Identify which cell holds the provided text, then report its (X, Y) central coordinate. 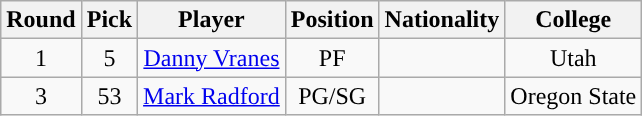
53 (109, 96)
Player (212, 20)
Nationality (442, 20)
3 (41, 96)
College (574, 20)
PG/SG (332, 96)
PF (332, 58)
1 (41, 58)
Mark Radford (212, 96)
Position (332, 20)
Utah (574, 58)
Oregon State (574, 96)
5 (109, 58)
Danny Vranes (212, 58)
Pick (109, 20)
Round (41, 20)
